Locate the cell with the specified text and output its (X, Y) center coordinate. 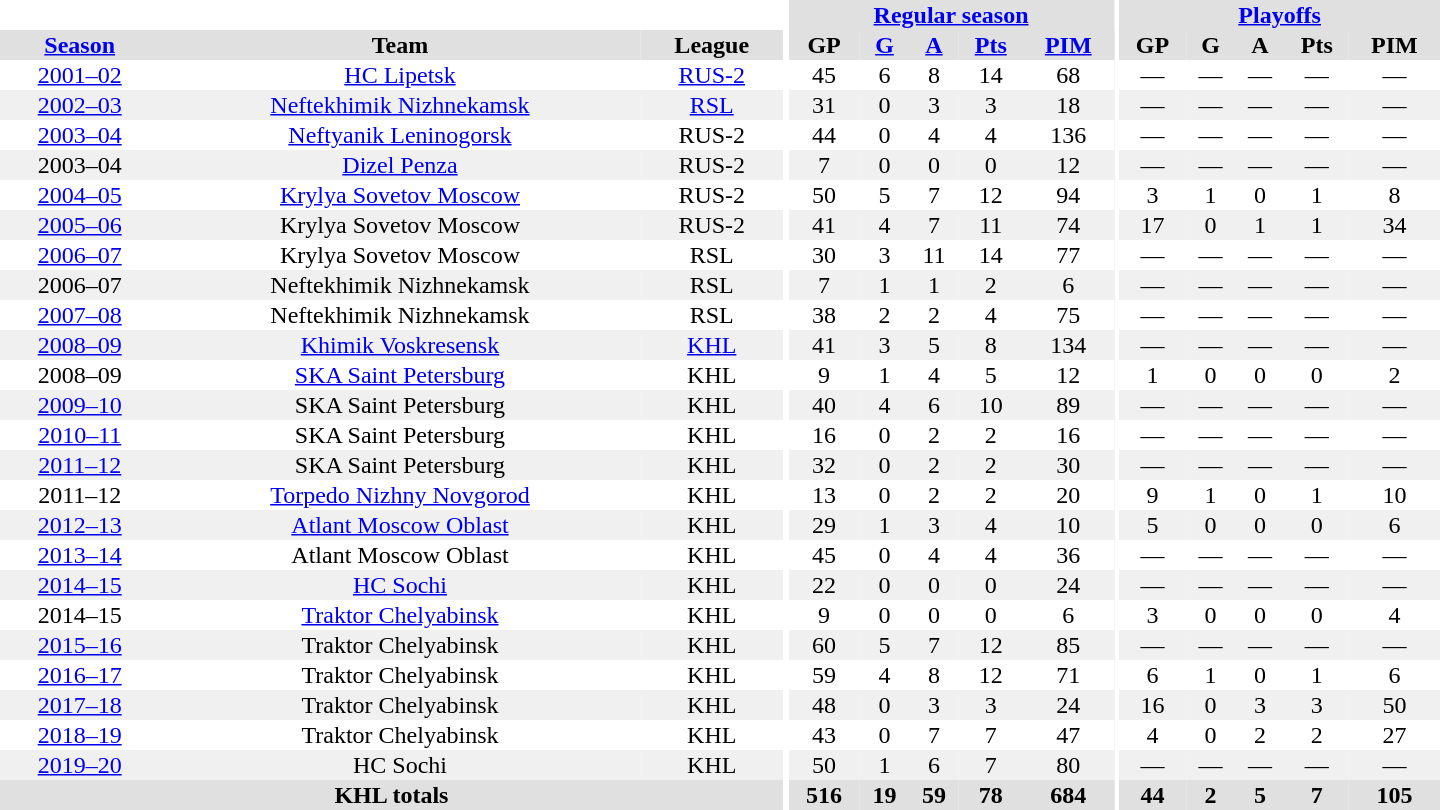
2001–02 (80, 75)
136 (1068, 135)
75 (1068, 315)
2004–05 (80, 195)
Dizel Penza (400, 165)
2002–03 (80, 105)
2016–17 (80, 675)
2015–16 (80, 645)
17 (1152, 225)
2017–18 (80, 705)
22 (824, 585)
2009–10 (80, 405)
32 (824, 465)
13 (824, 495)
Torpedo Nizhny Novgorod (400, 495)
516 (824, 795)
2019–20 (80, 765)
77 (1068, 255)
89 (1068, 405)
2007–08 (80, 315)
684 (1068, 795)
Neftyanik Leninogorsk (400, 135)
2010–11 (80, 435)
18 (1068, 105)
27 (1394, 735)
68 (1068, 75)
19 (884, 795)
2005–06 (80, 225)
KHL totals (392, 795)
85 (1068, 645)
Regular season (950, 15)
Team (400, 45)
48 (824, 705)
Khimik Voskresensk (400, 345)
31 (824, 105)
80 (1068, 765)
47 (1068, 735)
League (712, 45)
74 (1068, 225)
20 (1068, 495)
94 (1068, 195)
43 (824, 735)
2018–19 (80, 735)
2012–13 (80, 525)
Playoffs (1280, 15)
105 (1394, 795)
40 (824, 405)
Season (80, 45)
29 (824, 525)
71 (1068, 675)
34 (1394, 225)
2013–14 (80, 555)
134 (1068, 345)
38 (824, 315)
60 (824, 645)
78 (991, 795)
36 (1068, 555)
HC Lipetsk (400, 75)
